From the cell containing the given text, extract its center point as [X, Y] coordinate. 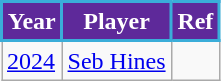
2024 [32, 60]
Player [116, 22]
Year [32, 22]
Seb Hines [116, 60]
Ref [196, 22]
